Pinpoint the cell where the given text exists, returning its (x, y) midpoint coordinate. 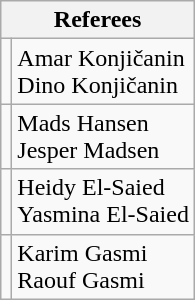
Amar KonjičaninDino Konjičanin (104, 72)
Karim GasmiRaouf Gasmi (104, 266)
Mads HansenJesper Madsen (104, 136)
Heidy El-SaiedYasmina El-Saied (104, 202)
Referees (98, 20)
